Capture the cell that displays the provided text and extract its (x, y) central coordinate. 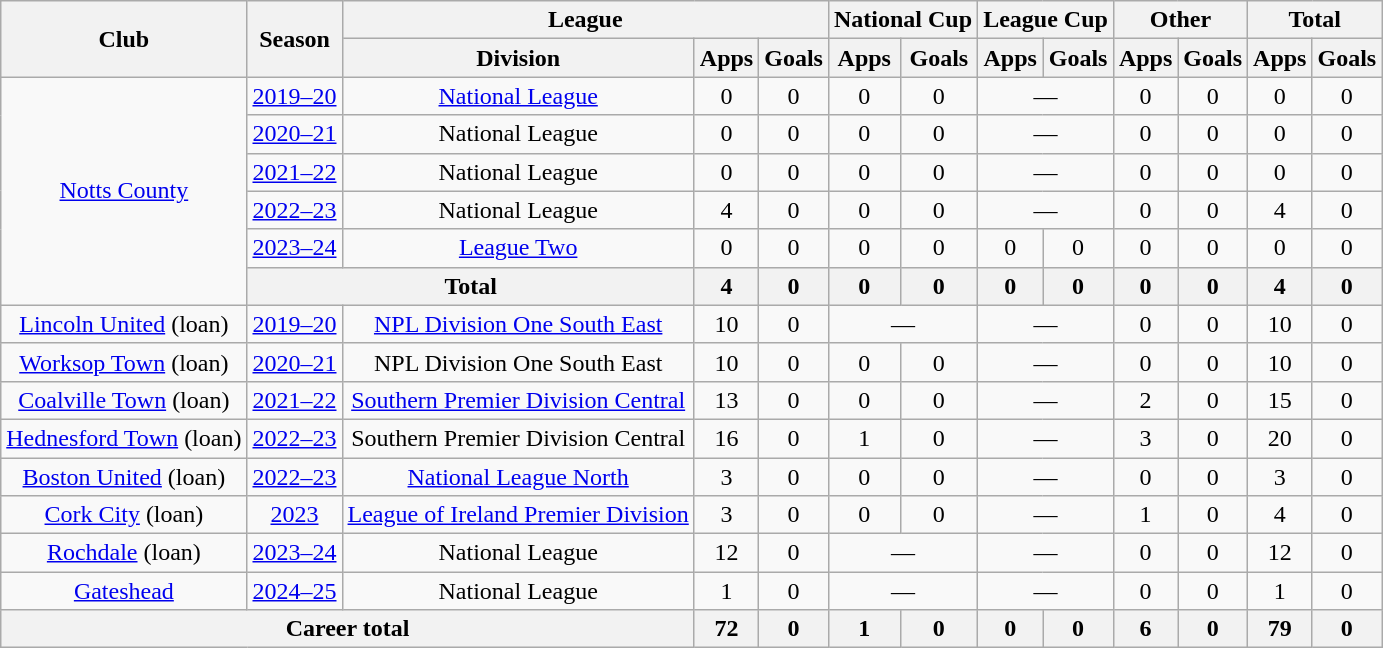
Worksop Town (loan) (124, 362)
6 (1145, 629)
16 (726, 438)
Lincoln United (loan) (124, 324)
Rochdale (loan) (124, 553)
National Cup (902, 20)
Boston United (loan) (124, 477)
National League North (518, 477)
13 (726, 400)
Other (1180, 20)
Career total (348, 629)
20 (1280, 438)
League Two (518, 248)
2023 (294, 515)
League Cup (1046, 20)
League (585, 20)
72 (726, 629)
Coalville Town (loan) (124, 400)
79 (1280, 629)
15 (1280, 400)
Division (518, 58)
2 (1145, 400)
Notts County (124, 191)
Club (124, 39)
2024–25 (294, 591)
Cork City (loan) (124, 515)
Season (294, 39)
Hednesford Town (loan) (124, 438)
League of Ireland Premier Division (518, 515)
Gateshead (124, 591)
